Determine the [x, y] coordinate at the center of the cell enclosing the given text.  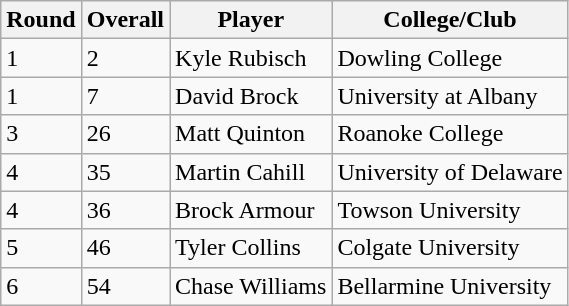
Dowling College [450, 58]
5 [41, 248]
Player [251, 20]
Martin Cahill [251, 172]
Brock Armour [251, 210]
College/Club [450, 20]
54 [125, 286]
35 [125, 172]
University at Albany [450, 96]
Roanoke College [450, 134]
36 [125, 210]
3 [41, 134]
Tyler Collins [251, 248]
Overall [125, 20]
David Brock [251, 96]
26 [125, 134]
6 [41, 286]
Matt Quinton [251, 134]
Kyle Rubisch [251, 58]
Towson University [450, 210]
46 [125, 248]
University of Delaware [450, 172]
2 [125, 58]
Chase Williams [251, 286]
Round [41, 20]
Colgate University [450, 248]
7 [125, 96]
Bellarmine University [450, 286]
